Identify which cell holds the provided text, then report its [x, y] central coordinate. 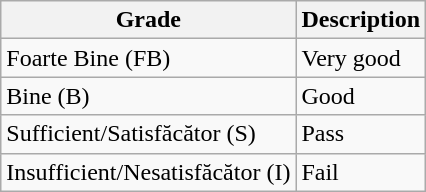
Sufficient/Satisfăcător (S) [148, 134]
Fail [361, 172]
Bine (B) [148, 96]
Foarte Bine (FB) [148, 58]
Good [361, 96]
Pass [361, 134]
Insufficient/Nesatisfăcător (I) [148, 172]
Grade [148, 20]
Very good [361, 58]
Description [361, 20]
